Detect which cell encompasses the target text, then output its (x, y) center coordinate. 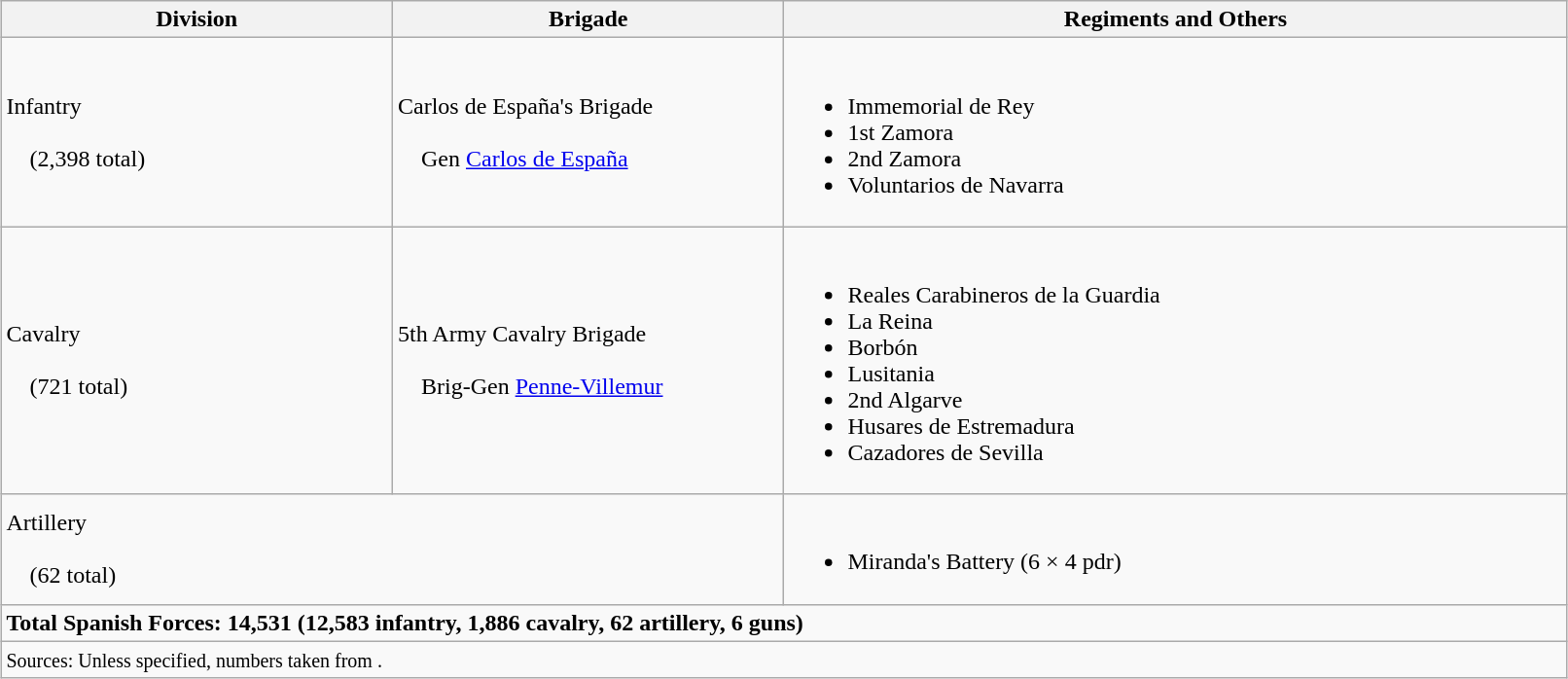
Regiments and Others (1175, 19)
Carlos de España's Brigade Gen Carlos de España (588, 132)
Sources: Unless specified, numbers taken from . (784, 660)
5th Army Cavalry Brigade Brig-Gen Penne-Villemur (588, 360)
Total Spanish Forces: 14,531 (12,583 infantry, 1,886 cavalry, 62 artillery, 6 guns) (784, 623)
Artillery (62 total) (393, 549)
Immemorial de Rey1st Zamora2nd ZamoraVoluntarios de Navarra (1175, 132)
Infantry (2,398 total) (196, 132)
Miranda's Battery (6 × 4 pdr) (1175, 549)
Brigade (588, 19)
Division (196, 19)
Reales Carabineros de la GuardiaLa ReinaBorbónLusitania2nd AlgarveHusares de EstremaduraCazadores de Sevilla (1175, 360)
Cavalry (721 total) (196, 360)
